Provide the [x, y] coordinate of the cell's center where the given text is located.  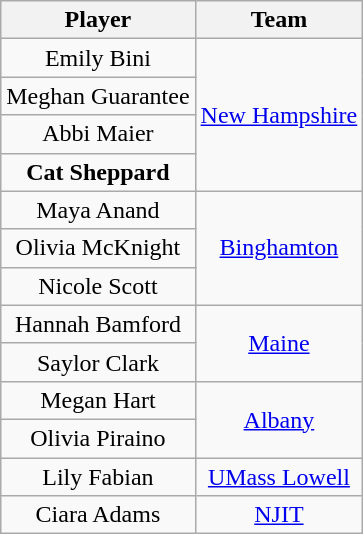
UMass Lowell [279, 477]
Lily Fabian [98, 477]
Albany [279, 419]
Megan Hart [98, 400]
NJIT [279, 515]
Nicole Scott [98, 286]
Ciara Adams [98, 515]
Maya Anand [98, 210]
New Hampshire [279, 115]
Meghan Guarantee [98, 96]
Hannah Bamford [98, 324]
Cat Sheppard [98, 172]
Player [98, 20]
Emily Bini [98, 58]
Maine [279, 343]
Abbi Maier [98, 134]
Team [279, 20]
Binghamton [279, 248]
Olivia McKnight [98, 248]
Saylor Clark [98, 362]
Olivia Piraino [98, 438]
